Detect which cell encompasses the target text, then output its (x, y) center coordinate. 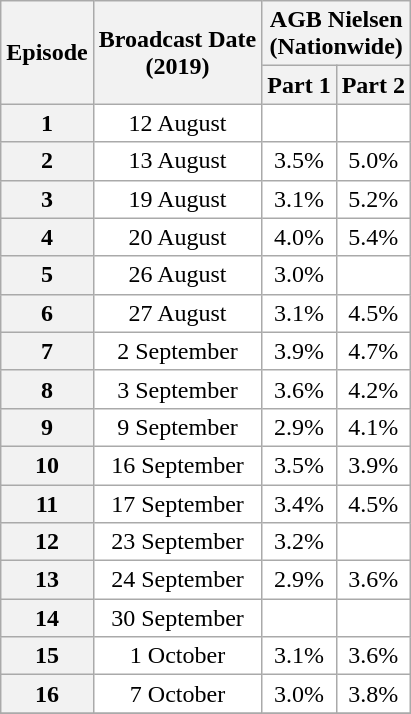
4.1% (373, 427)
12 August (178, 123)
4.0% (299, 237)
20 August (178, 237)
9 (47, 427)
1 October (178, 656)
12 (47, 542)
3 September (178, 389)
2 September (178, 351)
27 August (178, 313)
30 September (178, 618)
17 September (178, 503)
16 (47, 694)
Episode (47, 52)
1 (47, 123)
4.7% (373, 351)
7 (47, 351)
4 (47, 237)
19 August (178, 199)
15 (47, 656)
Part 1 (299, 85)
9 September (178, 427)
10 (47, 465)
4.2% (373, 389)
3.8% (373, 694)
6 (47, 313)
24 September (178, 580)
Part 2 (373, 85)
13 August (178, 161)
Broadcast Date(2019) (178, 52)
26 August (178, 275)
23 September (178, 542)
AGB Nielsen(Nationwide) (336, 34)
3 (47, 199)
3.2% (299, 542)
11 (47, 503)
16 September (178, 465)
14 (47, 618)
2 (47, 161)
5.4% (373, 237)
5.2% (373, 199)
7 October (178, 694)
8 (47, 389)
13 (47, 580)
5.0% (373, 161)
3.4% (299, 503)
5 (47, 275)
